Locate the cell with the specified text and output its (x, y) center coordinate. 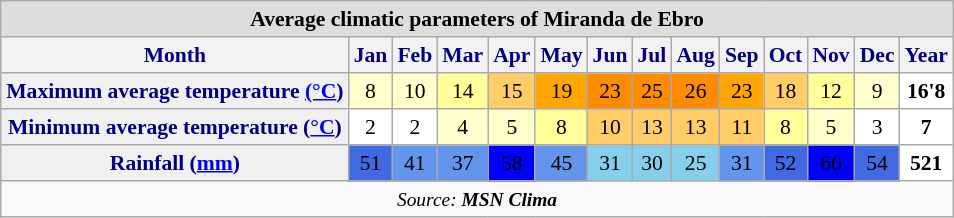
Rainfall (mm) (174, 163)
14 (462, 91)
19 (561, 91)
41 (414, 163)
Apr (512, 55)
45 (561, 163)
26 (696, 91)
66 (830, 163)
Sep (742, 55)
12 (830, 91)
Jun (610, 55)
Maximum average temperature (°C) (174, 91)
Aug (696, 55)
Jul (652, 55)
3 (878, 127)
37 (462, 163)
58 (512, 163)
4 (462, 127)
Average climatic parameters of Miranda de Ebro (477, 19)
Oct (786, 55)
May (561, 55)
7 (926, 127)
Mar (462, 55)
521 (926, 163)
54 (878, 163)
Dec (878, 55)
Year (926, 55)
16'8 (926, 91)
Minimum average temperature (°C) (174, 127)
15 (512, 91)
9 (878, 91)
51 (371, 163)
30 (652, 163)
Jan (371, 55)
Month (174, 55)
11 (742, 127)
Feb (414, 55)
Source: MSN Clima (477, 198)
52 (786, 163)
Nov (830, 55)
18 (786, 91)
